Return the [x, y] coordinate for the center point of the cell that contains the specified text.  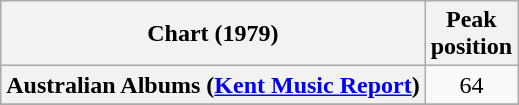
Australian Albums (Kent Music Report) [213, 85]
64 [471, 85]
Chart (1979) [213, 34]
Peakposition [471, 34]
